Pinpoint the cell where the given text exists, returning its [x, y] midpoint coordinate. 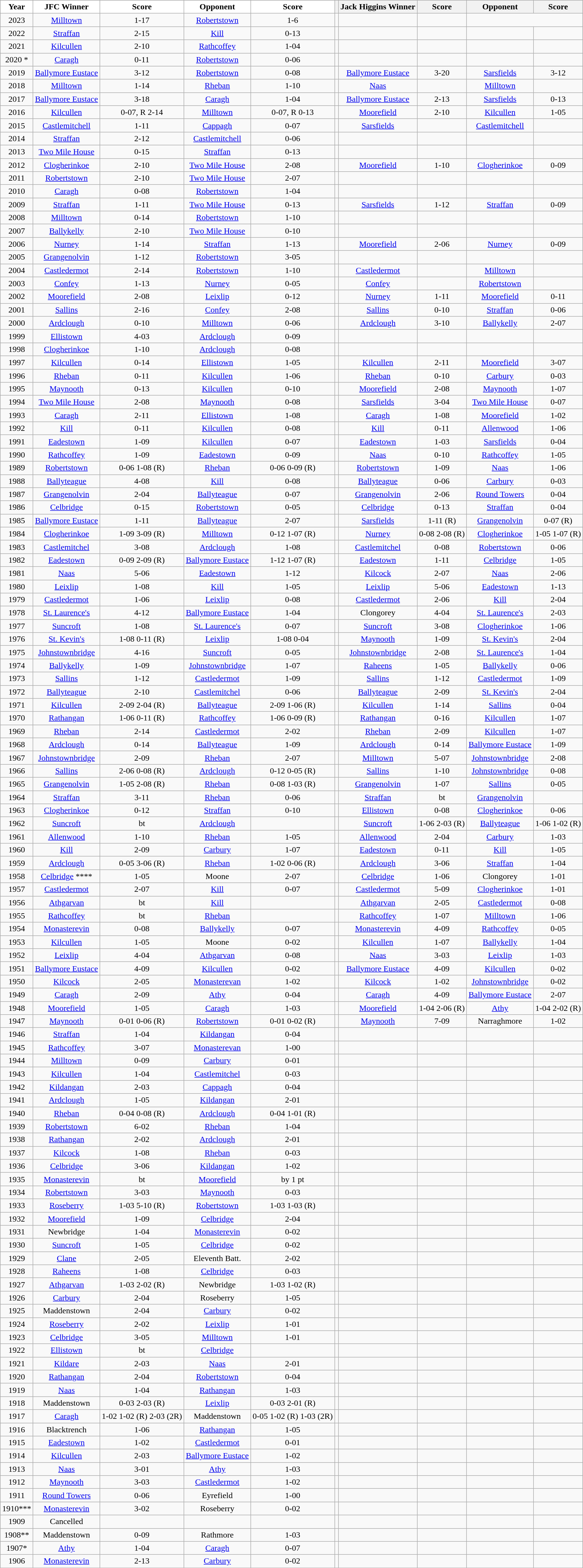
1980 [17, 587]
1906 [17, 1561]
1-04 2-02 (R) [558, 1008]
Eyrefield [217, 1495]
2020 * [17, 60]
1-08 0-04 [293, 639]
1943 [17, 1074]
0-05 3-06 (R) [142, 863]
1923 [17, 1337]
1979 [17, 600]
1-12 1-07 (R) [293, 560]
2-16 [142, 310]
2009 [17, 205]
1915 [17, 1443]
0-12 1-07 (R) [293, 534]
0-06 1-08 (R) [142, 468]
3-11 [142, 797]
1-17 [142, 20]
1916 [17, 1430]
1998 [17, 349]
1-06 1-02 (R) [558, 824]
1925 [17, 1311]
1913 [17, 1469]
1922 [17, 1350]
1985 [17, 520]
1986 [17, 507]
0-05 1-02 (R) 1-03 (2R) [293, 1416]
1-03 1-02 (R) [293, 1285]
1973 [17, 679]
1934 [17, 1192]
Rathmore [217, 1535]
1987 [17, 494]
1959 [17, 863]
1907* [17, 1548]
1924 [17, 1324]
1977 [17, 626]
1-06 0-09 (R) [293, 718]
1955 [17, 916]
7-09 [442, 1021]
1931 [17, 1232]
2001 [17, 310]
1981 [17, 573]
1-09 3-09 (R) [142, 534]
1936 [17, 1166]
6-02 [142, 1126]
1992 [17, 428]
1995 [17, 389]
1-08 0-11 (R) [142, 639]
1976 [17, 639]
1-05 2-08 (R) [142, 784]
1954 [17, 929]
Eleventh Batt. [217, 1258]
2014 [17, 138]
2005 [17, 257]
2012 [17, 165]
JFC Winner [66, 7]
0-03 2-01 (R) [293, 1403]
2006 [17, 244]
1-03 1-03 (R) [293, 1205]
2-15 [142, 33]
0-03 2-03 (R) [142, 1403]
1964 [17, 797]
1942 [17, 1087]
1989 [17, 468]
1991 [17, 442]
1944 [17, 1061]
1914 [17, 1456]
1983 [17, 547]
Narraghmore [500, 1021]
1950 [17, 981]
2007 [17, 231]
1938 [17, 1140]
3-02 [142, 1508]
1927 [17, 1285]
2011 [17, 178]
5-07 [442, 758]
1939 [17, 1126]
1956 [17, 903]
2-09 2-04 (R) [142, 705]
1911 [17, 1495]
3-04 [442, 402]
1933 [17, 1205]
1941 [17, 1100]
1949 [17, 995]
1966 [17, 771]
1984 [17, 534]
1935 [17, 1179]
2010 [17, 191]
2013 [17, 152]
2008 [17, 218]
4-16 [142, 652]
1978 [17, 613]
Cancelled [66, 1522]
1988 [17, 481]
4-03 [142, 336]
1-03 2-02 (R) [142, 1285]
2016 [17, 112]
2023 [17, 20]
1993 [17, 415]
1920 [17, 1377]
1968 [17, 744]
1997 [17, 362]
3-10 [442, 323]
1-6 [293, 20]
1919 [17, 1390]
4-08 [142, 481]
1917 [17, 1416]
1910*** [17, 1508]
1921 [17, 1363]
0-08 2-08 (R) [442, 534]
1951 [17, 968]
2000 [17, 323]
1957 [17, 889]
4-12 [142, 613]
1996 [17, 375]
1971 [17, 705]
1929 [17, 1258]
Clane [66, 1258]
1-06 2-03 (R) [442, 824]
0-04 0-08 (R) [142, 1113]
by 1 pt [293, 1179]
2002 [17, 297]
2-12 [142, 138]
1932 [17, 1218]
1999 [17, 336]
1-04 2-06 (R) [442, 1008]
1946 [17, 1034]
1972 [17, 692]
2-06 0-08 (R) [142, 771]
2017 [17, 99]
1970 [17, 718]
0-06 0-09 (R) [293, 468]
1912 [17, 1482]
0-04 1-01 (R) [293, 1113]
0-12 0-05 (R) [293, 771]
1940 [17, 1113]
2022 [17, 33]
1969 [17, 731]
1994 [17, 402]
3-01 [142, 1469]
1918 [17, 1403]
1963 [17, 810]
1-02 1-02 (R) 2-03 (2R) [142, 1416]
Year [17, 7]
1948 [17, 1008]
1967 [17, 758]
2015 [17, 125]
1908** [17, 1535]
1930 [17, 1245]
1-05 1-07 (R) [558, 534]
1962 [17, 824]
1965 [17, 784]
Blacktrench [66, 1430]
1990 [17, 455]
0-01 0-06 (R) [142, 1021]
3-18 [142, 99]
1-03 5-10 (R) [142, 1205]
1960 [17, 850]
Kildare [66, 1363]
2-09 1-06 (R) [293, 705]
1974 [17, 665]
2018 [17, 86]
0-08 1-03 (R) [293, 784]
1909 [17, 1522]
0-16 [442, 718]
1953 [17, 942]
1961 [17, 837]
1-02 0-06 (R) [293, 863]
1945 [17, 1048]
1937 [17, 1153]
5-09 [442, 889]
2019 [17, 73]
2004 [17, 270]
1926 [17, 1298]
2021 [17, 46]
0-09 2-09 (R) [142, 560]
1958 [17, 876]
2003 [17, 283]
0-07 (R) [558, 520]
1975 [17, 652]
1947 [17, 1021]
1-11 (R) [442, 520]
0-07, R 0-13 [293, 112]
1982 [17, 560]
1928 [17, 1271]
Jack Higgins Winner [378, 7]
Celbridge **** [66, 876]
3-20 [442, 73]
1-06 0-11 (R) [142, 718]
0-07, R 2-14 [142, 112]
1952 [17, 955]
0-01 0-02 (R) [293, 1021]
